Find where the given text appears and provide that cell's center as [X, Y] coordinate. 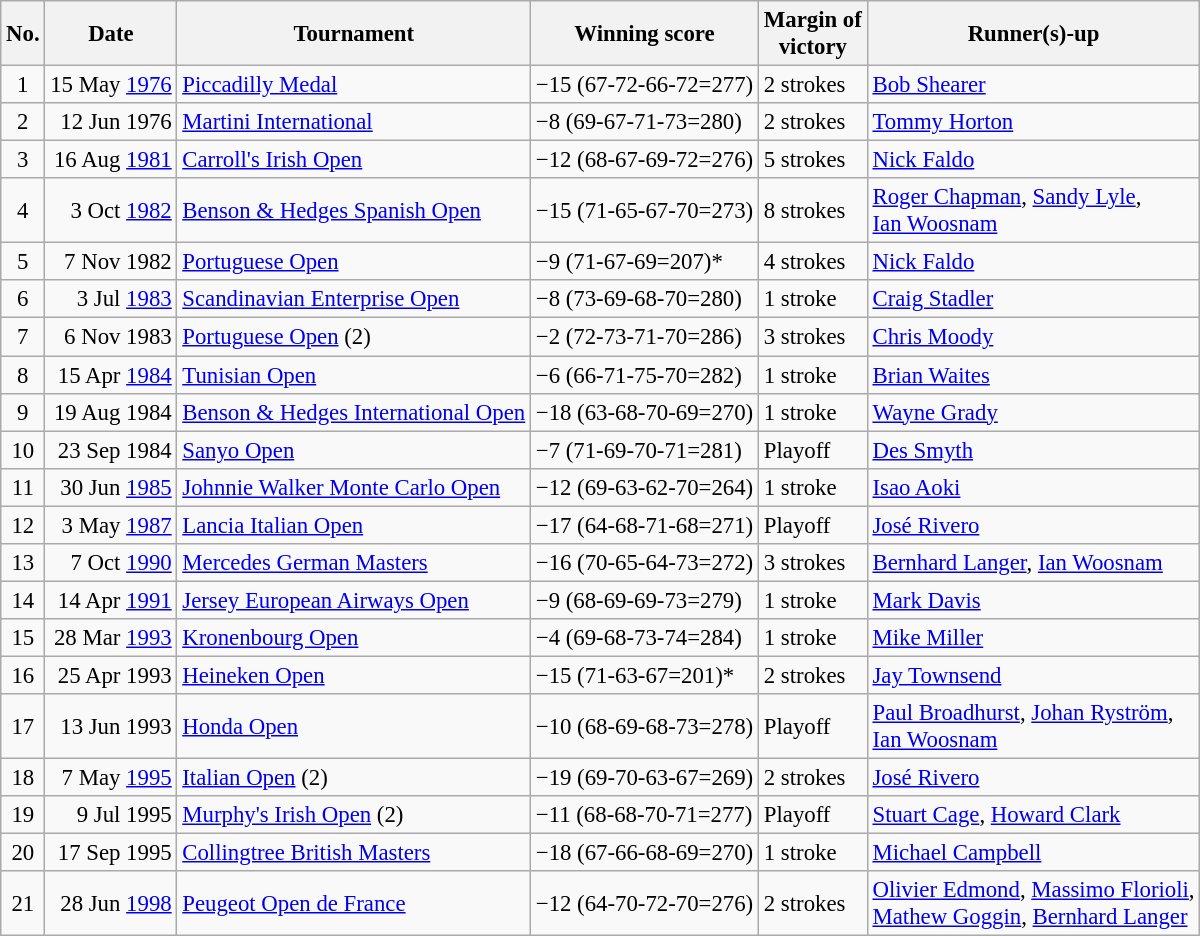
Peugeot Open de France [354, 904]
4 strokes [812, 262]
12 Jun 1976 [111, 122]
−11 (68-68-70-71=277) [644, 815]
30 Jun 1985 [111, 487]
8 strokes [812, 210]
Tunisian Open [354, 375]
Bob Shearer [1034, 85]
−8 (69-67-71-73=280) [644, 122]
Chris Moody [1034, 337]
14 [23, 600]
5 strokes [812, 160]
Martini International [354, 122]
Lancia Italian Open [354, 525]
28 Jun 1998 [111, 904]
−18 (63-68-70-69=270) [644, 412]
Kronenbourg Open [354, 638]
−9 (68-69-69-73=279) [644, 600]
Wayne Grady [1034, 412]
18 [23, 778]
Benson & Hedges International Open [354, 412]
Murphy's Irish Open (2) [354, 815]
−15 (67-72-66-72=277) [644, 85]
Johnnie Walker Monte Carlo Open [354, 487]
Roger Chapman, Sandy Lyle, Ian Woosnam [1034, 210]
3 [23, 160]
Carroll's Irish Open [354, 160]
Margin ofvictory [812, 34]
Date [111, 34]
Brian Waites [1034, 375]
17 Sep 1995 [111, 853]
13 Jun 1993 [111, 726]
−17 (64-68-71-68=271) [644, 525]
20 [23, 853]
16 [23, 675]
Heineken Open [354, 675]
Mark Davis [1034, 600]
23 Sep 1984 [111, 450]
−8 (73-69-68-70=280) [644, 299]
Sanyo Open [354, 450]
−15 (71-63-67=201)* [644, 675]
Piccadilly Medal [354, 85]
17 [23, 726]
−7 (71-69-70-71=281) [644, 450]
−18 (67-66-68-69=270) [644, 853]
28 Mar 1993 [111, 638]
11 [23, 487]
21 [23, 904]
14 Apr 1991 [111, 600]
Tommy Horton [1034, 122]
Bernhard Langer, Ian Woosnam [1034, 563]
Mercedes German Masters [354, 563]
6 Nov 1983 [111, 337]
Collingtree British Masters [354, 853]
15 [23, 638]
19 Aug 1984 [111, 412]
10 [23, 450]
−6 (66-71-75-70=282) [644, 375]
−12 (64-70-72-70=276) [644, 904]
Craig Stadler [1034, 299]
Paul Broadhurst, Johan Ryström, Ian Woosnam [1034, 726]
Jersey European Airways Open [354, 600]
9 Jul 1995 [111, 815]
7 Oct 1990 [111, 563]
8 [23, 375]
Winning score [644, 34]
Portuguese Open (2) [354, 337]
No. [23, 34]
Scandinavian Enterprise Open [354, 299]
Olivier Edmond, Massimo Florioli, Mathew Goggin, Bernhard Langer [1034, 904]
3 Oct 1982 [111, 210]
Mike Miller [1034, 638]
19 [23, 815]
−4 (69-68-73-74=284) [644, 638]
Tournament [354, 34]
Honda Open [354, 726]
−12 (69-63-62-70=264) [644, 487]
7 May 1995 [111, 778]
Jay Townsend [1034, 675]
6 [23, 299]
2 [23, 122]
−12 (68-67-69-72=276) [644, 160]
Isao Aoki [1034, 487]
−9 (71-67-69=207)* [644, 262]
7 Nov 1982 [111, 262]
Italian Open (2) [354, 778]
5 [23, 262]
16 Aug 1981 [111, 160]
−16 (70-65-64-73=272) [644, 563]
Michael Campbell [1034, 853]
3 Jul 1983 [111, 299]
Runner(s)-up [1034, 34]
15 Apr 1984 [111, 375]
−10 (68-69-68-73=278) [644, 726]
3 May 1987 [111, 525]
Portuguese Open [354, 262]
Des Smyth [1034, 450]
25 Apr 1993 [111, 675]
1 [23, 85]
9 [23, 412]
−19 (69-70-63-67=269) [644, 778]
12 [23, 525]
4 [23, 210]
−2 (72-73-71-70=286) [644, 337]
Stuart Cage, Howard Clark [1034, 815]
Benson & Hedges Spanish Open [354, 210]
7 [23, 337]
−15 (71-65-67-70=273) [644, 210]
15 May 1976 [111, 85]
13 [23, 563]
